Return the (X, Y) coordinate for the center point of the cell that contains the specified text.  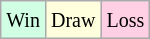
Draw (72, 20)
Loss (126, 20)
Win (24, 20)
